Identify which cell holds the provided text, then report its (X, Y) central coordinate. 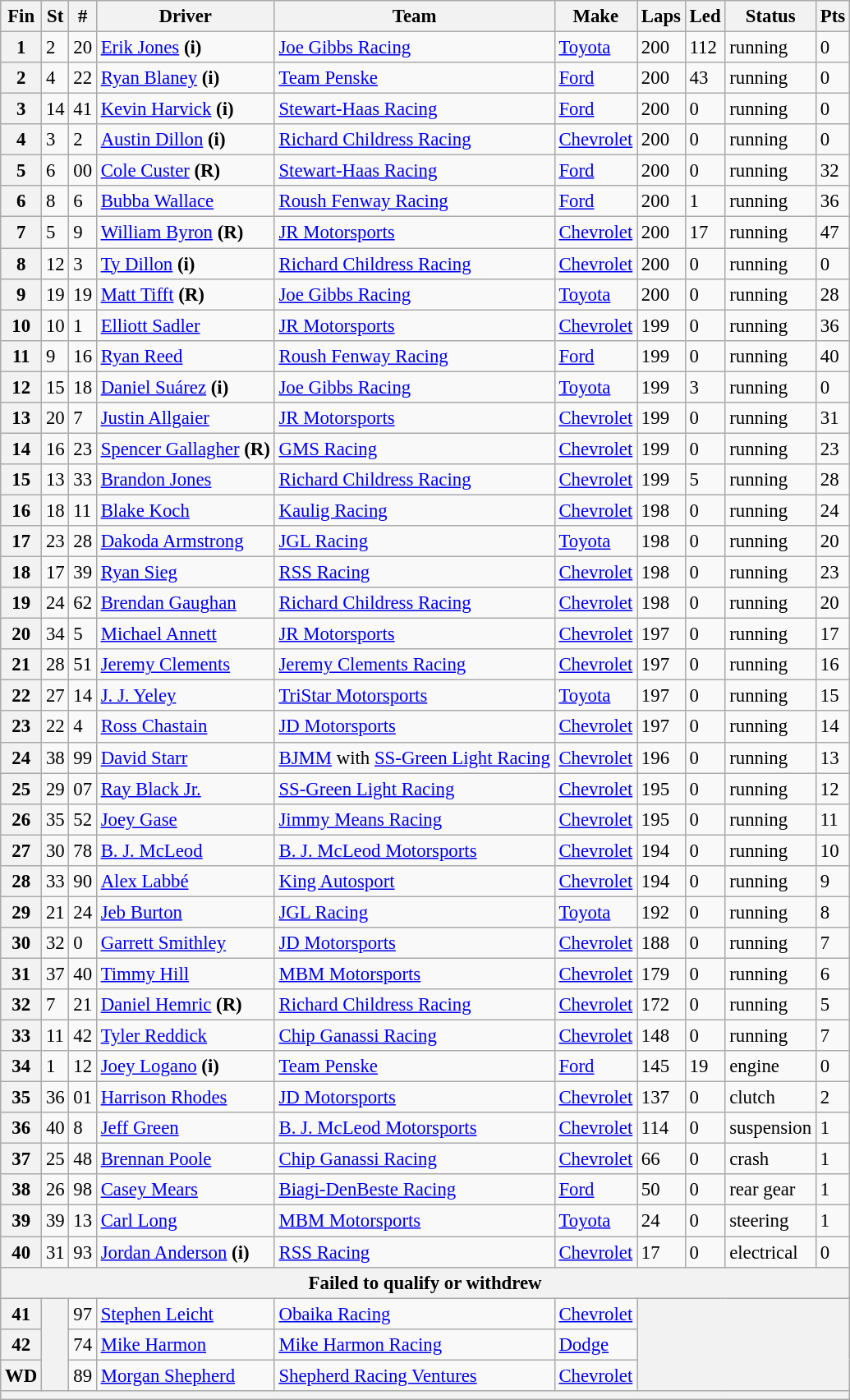
suspension (770, 1128)
Jeb Burton (186, 912)
62 (82, 603)
97 (82, 1314)
00 (82, 171)
Ty Dillon (i) (186, 264)
Justin Allgaier (186, 418)
King Autosport (414, 882)
WD (21, 1375)
78 (82, 850)
Pts (833, 16)
Jordan Anderson (i) (186, 1252)
David Starr (186, 758)
Blake Koch (186, 510)
Brandon Jones (186, 480)
66 (662, 1159)
Bubba Wallace (186, 201)
Elliott Sadler (186, 325)
Make (595, 16)
01 (82, 1098)
93 (82, 1252)
Dodge (595, 1344)
Dakoda Armstrong (186, 541)
196 (662, 758)
Joey Logano (i) (186, 1066)
steering (770, 1221)
Fin (21, 16)
192 (662, 912)
99 (82, 758)
Harrison Rhodes (186, 1098)
B. J. McLeod (186, 850)
07 (82, 789)
# (82, 16)
Shepherd Racing Ventures (414, 1375)
Kevin Harvick (i) (186, 109)
188 (662, 943)
145 (662, 1066)
Cole Custer (R) (186, 171)
Led (705, 16)
Tyler Reddick (186, 1036)
51 (82, 665)
148 (662, 1036)
50 (662, 1190)
Kaulig Racing (414, 510)
Ryan Sieg (186, 573)
Failed to qualify or withdrew (425, 1283)
Jeff Green (186, 1128)
Laps (662, 16)
Casey Mears (186, 1190)
47 (833, 233)
Austin Dillon (i) (186, 140)
rear gear (770, 1190)
43 (705, 78)
Ryan Reed (186, 356)
Ray Black Jr. (186, 789)
clutch (770, 1098)
Mike Harmon (186, 1344)
Mike Harmon Racing (414, 1344)
Joey Gase (186, 819)
Stephen Leicht (186, 1314)
Ryan Blaney (i) (186, 78)
114 (662, 1128)
Carl Long (186, 1221)
Status (770, 16)
SS-Green Light Racing (414, 789)
Spencer Gallagher (R) (186, 449)
Daniel Suárez (i) (186, 387)
137 (662, 1098)
Garrett Smithley (186, 943)
52 (82, 819)
Ross Chastain (186, 727)
Alex Labbé (186, 882)
90 (82, 882)
172 (662, 1005)
Biagi-DenBeste Racing (414, 1190)
Michael Annett (186, 634)
Jeremy Clements (186, 665)
Matt Tifft (R) (186, 294)
Team (414, 16)
Brennan Poole (186, 1159)
BJMM with SS-Green Light Racing (414, 758)
electrical (770, 1252)
89 (82, 1375)
William Byron (R) (186, 233)
Erik Jones (i) (186, 48)
74 (82, 1344)
Brendan Gaughan (186, 603)
Obaika Racing (414, 1314)
TriStar Motorsports (414, 696)
98 (82, 1190)
Daniel Hemric (R) (186, 1005)
Morgan Shepherd (186, 1375)
Timmy Hill (186, 974)
St (56, 16)
J. J. Yeley (186, 696)
179 (662, 974)
GMS Racing (414, 449)
engine (770, 1066)
Jimmy Means Racing (414, 819)
Jeremy Clements Racing (414, 665)
Driver (186, 16)
112 (705, 48)
48 (82, 1159)
crash (770, 1159)
